Provide the (x, y) coordinate of the cell's center where the given text is located.  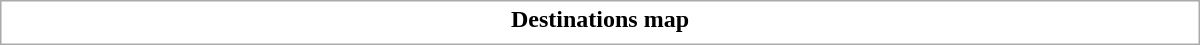
Destinations map (600, 19)
